Determine the (x, y) coordinate at the center of the cell enclosing the given text.  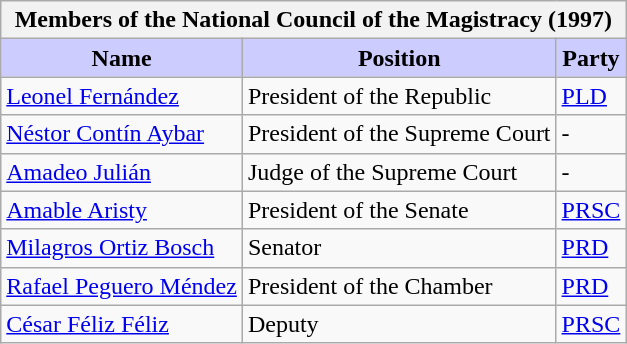
Judge of the Supreme Court (399, 172)
Position (399, 58)
Members of the National Council of the Magistracy (1997) (314, 20)
Deputy (399, 324)
President of the Supreme Court (399, 134)
Rafael Peguero Méndez (122, 286)
Name (122, 58)
Néstor Contín Aybar (122, 134)
Amadeo Julián (122, 172)
Amable Aristy (122, 210)
Senator (399, 248)
Party (591, 58)
President of the Chamber (399, 286)
César Féliz Féliz (122, 324)
Leonel Fernández (122, 96)
Milagros Ortiz Bosch (122, 248)
PLD (591, 96)
President of the Senate (399, 210)
President of the Republic (399, 96)
